Search for the cell housing the specified text and yield its (X, Y) center coordinate. 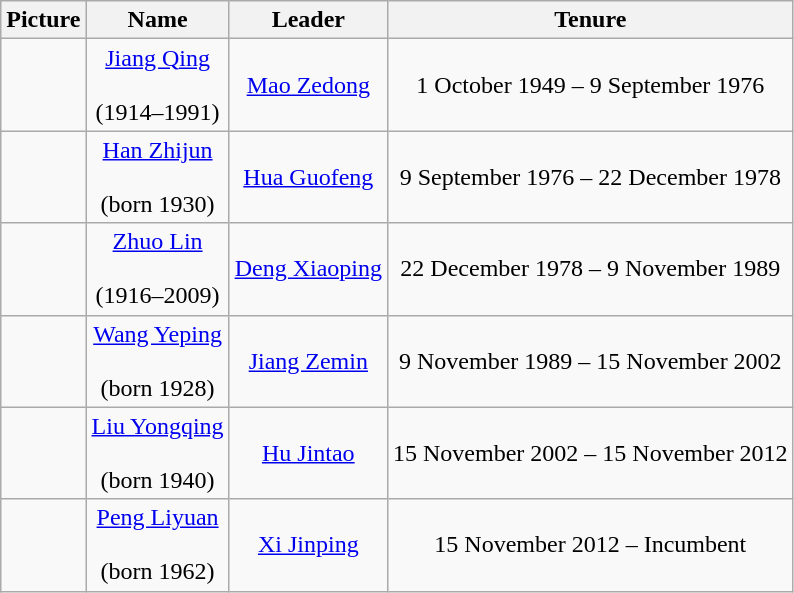
Xi Jinping (308, 545)
Jiang Qing(1914–1991) (158, 85)
Liu Yongqing(born 1940) (158, 453)
Hu Jintao (308, 453)
1 October 1949 – 9 September 1976 (590, 85)
15 November 2002 – 15 November 2012 (590, 453)
Wang Yeping(born 1928) (158, 361)
Name (158, 20)
Picture (44, 20)
Hua Guofeng (308, 177)
Han Zhijun(born 1930) (158, 177)
Mao Zedong (308, 85)
9 September 1976 – 22 December 1978 (590, 177)
9 November 1989 – 15 November 2002 (590, 361)
Tenure (590, 20)
15 November 2012 – Incumbent (590, 545)
Deng Xiaoping (308, 269)
Leader (308, 20)
Zhuo Lin(1916–2009) (158, 269)
22 December 1978 – 9 November 1989 (590, 269)
Peng Liyuan(born 1962) (158, 545)
Jiang Zemin (308, 361)
